Return (X, Y) of the center of cell containing provided text 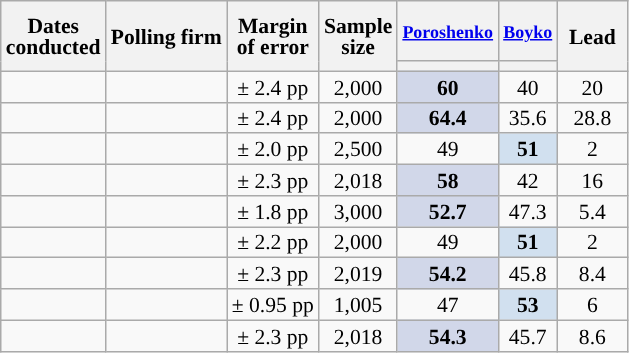
± 2.0 pp (273, 150)
52.7 (448, 212)
58 (448, 180)
2,019 (358, 274)
Marginof error (273, 36)
Polling firm (166, 36)
6 (592, 304)
35.6 (528, 118)
54.2 (448, 274)
8.4 (592, 274)
54.3 (448, 336)
± 0.95 pp (273, 304)
3,000 (358, 212)
60 (448, 86)
16 (592, 180)
Datesconducted (54, 36)
8.6 (592, 336)
45.7 (528, 336)
28.8 (592, 118)
45.8 (528, 274)
Poroshenko (448, 31)
± 1.8 pp (273, 212)
40 (528, 86)
1,005 (358, 304)
Boyko (528, 31)
20 (592, 86)
42 (528, 180)
47 (448, 304)
2,500 (358, 150)
47.3 (528, 212)
Samplesize (358, 36)
64.4 (448, 118)
53 (528, 304)
± 2.2 pp (273, 242)
5.4 (592, 212)
Lead (592, 36)
